Scan for the cell matching the given text and deliver its (X, Y) coordinate at center. 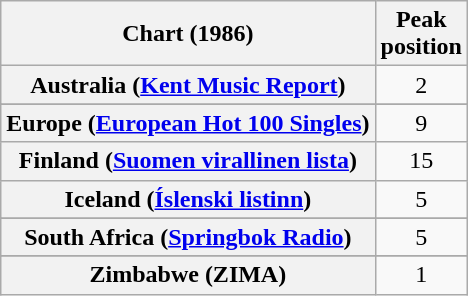
Chart (1986) (188, 34)
2 (421, 85)
15 (421, 161)
Europe (European Hot 100 Singles) (188, 123)
Australia (Kent Music Report) (188, 85)
South Africa (Springbok Radio) (188, 237)
Iceland (Íslenski listinn) (188, 199)
Finland (Suomen virallinen lista) (188, 161)
Peakposition (421, 34)
1 (421, 275)
Zimbabwe (ZIMA) (188, 275)
9 (421, 123)
